Find where the given text appears and provide that cell's center as [x, y] coordinate. 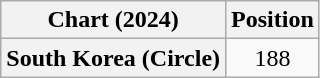
188 [273, 58]
Chart (2024) [114, 20]
Position [273, 20]
South Korea (Circle) [114, 58]
